Provide the [x, y] coordinate of the cell's center where the given text is located.  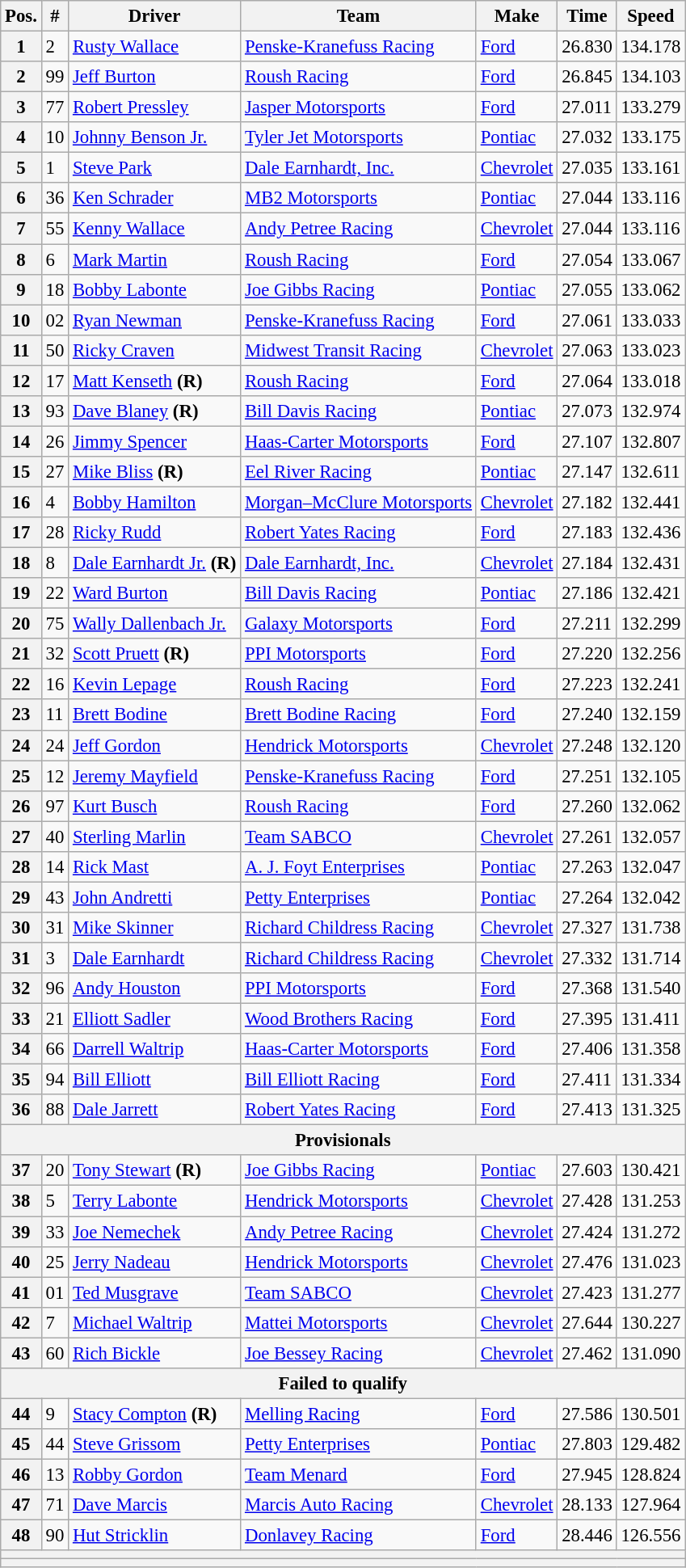
132.105 [651, 776]
Mattei Motorsports [359, 1322]
27.264 [587, 897]
Jeremy Mayfield [155, 776]
Ryan Newman [155, 320]
Melling Racing [359, 1414]
27.251 [587, 776]
Jimmy Spencer [155, 441]
27.240 [587, 715]
27.064 [587, 381]
132.159 [651, 715]
Joe Nemechek [155, 1232]
27.032 [587, 137]
131.325 [651, 1110]
Galaxy Motorsports [359, 624]
Morgan–McClure Motorsports [359, 502]
132.974 [651, 411]
129.482 [651, 1444]
27.011 [587, 107]
Kenny Wallace [155, 229]
Andy Houston [155, 988]
132.256 [651, 654]
39 [21, 1232]
Brett Bodine [155, 715]
Team [359, 16]
30 [21, 928]
Hut Stricklin [155, 1536]
27.061 [587, 320]
41 [21, 1292]
Dale Earnhardt [155, 958]
132.441 [651, 502]
132.042 [651, 897]
131.023 [651, 1262]
38 [21, 1201]
Bobby Hamilton [155, 502]
131.411 [651, 1019]
Ken Schrader [155, 198]
Tony Stewart (R) [155, 1171]
Terry Labonte [155, 1201]
132.299 [651, 624]
Brett Bodine Racing [359, 715]
Ricky Craven [155, 350]
Jerry Nadeau [155, 1262]
27.428 [587, 1201]
27.183 [587, 533]
133.062 [651, 289]
27.945 [587, 1474]
Bill Elliott Racing [359, 1080]
131.540 [651, 988]
130.227 [651, 1322]
Elliott Sadler [155, 1019]
Pos. [21, 16]
Robby Gordon [155, 1474]
132.241 [651, 685]
Jeff Gordon [155, 745]
Dave Marcis [155, 1505]
27.184 [587, 563]
Make [516, 16]
42 [21, 1322]
27.107 [587, 441]
27.476 [587, 1262]
27.223 [587, 685]
27.413 [587, 1110]
Marcis Auto Racing [359, 1505]
MB2 Motorsports [359, 198]
133.018 [651, 381]
132.436 [651, 533]
35 [21, 1080]
27.261 [587, 837]
Team Menard [359, 1474]
27.211 [587, 624]
Steve Grissom [155, 1444]
130.501 [651, 1414]
131.714 [651, 958]
Wally Dallenbach Jr. [155, 624]
02 [55, 320]
132.120 [651, 745]
37 [21, 1171]
Kevin Lepage [155, 685]
15 [21, 472]
# [55, 16]
132.431 [651, 563]
128.824 [651, 1474]
19 [21, 593]
John Andretti [155, 897]
27.073 [587, 411]
60 [55, 1353]
27.220 [587, 654]
Ted Musgrave [155, 1292]
131.277 [651, 1292]
27.644 [587, 1322]
132.062 [651, 806]
Rick Mast [155, 867]
90 [55, 1536]
131.358 [651, 1049]
133.067 [651, 259]
Ricky Rudd [155, 533]
131.253 [651, 1201]
27.603 [587, 1171]
66 [55, 1049]
94 [55, 1080]
Matt Kenseth (R) [155, 381]
133.033 [651, 320]
27.424 [587, 1232]
88 [55, 1110]
27.462 [587, 1353]
Speed [651, 16]
28.133 [587, 1505]
27.054 [587, 259]
Robert Pressley [155, 107]
48 [21, 1536]
55 [55, 229]
Driver [155, 16]
75 [55, 624]
Sterling Marlin [155, 837]
46 [21, 1474]
Rusty Wallace [155, 47]
27.332 [587, 958]
Ward Burton [155, 593]
Mark Martin [155, 259]
27.263 [587, 867]
Donlavey Racing [359, 1536]
71 [55, 1505]
132.047 [651, 867]
27.586 [587, 1414]
26.845 [587, 77]
Tyler Jet Motorsports [359, 137]
Eel River Racing [359, 472]
Scott Pruett (R) [155, 654]
27.327 [587, 928]
132.611 [651, 472]
134.103 [651, 77]
27.260 [587, 806]
Joe Bessey Racing [359, 1353]
97 [55, 806]
Jasper Motorsports [359, 107]
27.055 [587, 289]
Dale Jarrett [155, 1110]
23 [21, 715]
28.446 [587, 1536]
Bill Elliott [155, 1080]
131.334 [651, 1080]
Bobby Labonte [155, 289]
Steve Park [155, 168]
34 [21, 1049]
50 [55, 350]
134.178 [651, 47]
133.161 [651, 168]
Provisionals [343, 1140]
132.421 [651, 593]
26.830 [587, 47]
Dale Earnhardt Jr. (R) [155, 563]
27.368 [587, 988]
45 [21, 1444]
Darrell Waltrip [155, 1049]
99 [55, 77]
Rich Bickle [155, 1353]
Jeff Burton [155, 77]
Michael Waltrip [155, 1322]
27.147 [587, 472]
127.964 [651, 1505]
Dave Blaney (R) [155, 411]
130.421 [651, 1171]
27.803 [587, 1444]
131.738 [651, 928]
133.279 [651, 107]
96 [55, 988]
27.186 [587, 593]
133.023 [651, 350]
27.411 [587, 1080]
27.395 [587, 1019]
A. J. Foyt Enterprises [359, 867]
Mike Bliss (R) [155, 472]
Failed to qualify [343, 1384]
77 [55, 107]
Kurt Busch [155, 806]
133.175 [651, 137]
Mike Skinner [155, 928]
Wood Brothers Racing [359, 1019]
29 [21, 897]
Stacy Compton (R) [155, 1414]
132.057 [651, 837]
27.035 [587, 168]
27.423 [587, 1292]
Time [587, 16]
01 [55, 1292]
131.090 [651, 1353]
132.807 [651, 441]
27.182 [587, 502]
Johnny Benson Jr. [155, 137]
27.248 [587, 745]
93 [55, 411]
47 [21, 1505]
27.406 [587, 1049]
27.063 [587, 350]
126.556 [651, 1536]
131.272 [651, 1232]
Midwest Transit Racing [359, 350]
